Provide the (X, Y) coordinate of the cell's center where the given text is located.  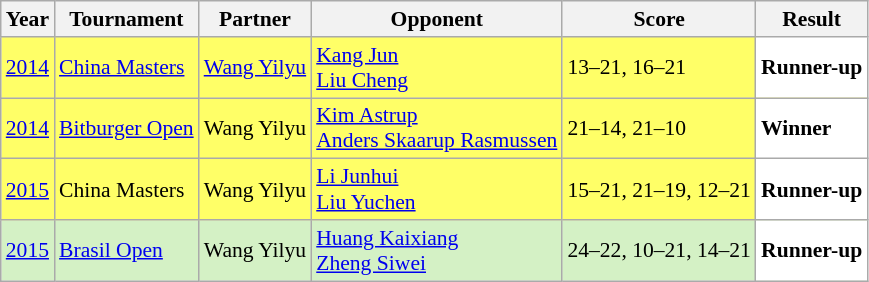
Brasil Open (126, 250)
Tournament (126, 19)
Huang Kaixiang Zheng Siwei (436, 250)
Year (28, 19)
Winner (812, 128)
Opponent (436, 19)
24–22, 10–21, 14–21 (659, 250)
Bitburger Open (126, 128)
Kang Jun Liu Cheng (436, 68)
15–21, 21–19, 12–21 (659, 190)
Result (812, 19)
Partner (256, 19)
Score (659, 19)
13–21, 16–21 (659, 68)
Kim Astrup Anders Skaarup Rasmussen (436, 128)
21–14, 21–10 (659, 128)
Li Junhui Liu Yuchen (436, 190)
